Determine the (X, Y) coordinate at the center of the cell enclosing the given text.  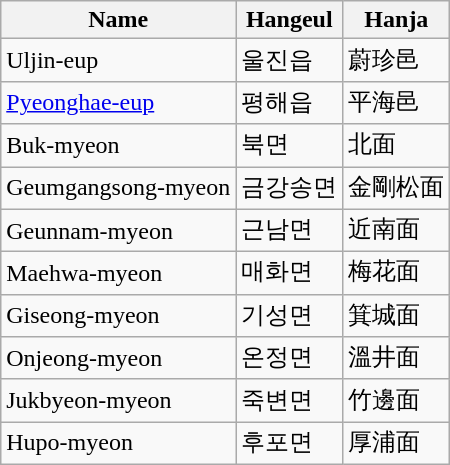
平海邑 (396, 102)
Maehwa-myeon (118, 274)
Name (118, 20)
Pyeonghae-eup (118, 102)
Geunnam-myeon (118, 230)
Onjeong-myeon (118, 358)
溫井面 (396, 358)
평해읍 (290, 102)
Hanja (396, 20)
근남면 (290, 230)
죽변면 (290, 400)
北面 (396, 146)
온정면 (290, 358)
Geumgangsong-myeon (118, 188)
Giseong-myeon (118, 316)
Hangeul (290, 20)
金剛松面 (396, 188)
Uljin-eup (118, 60)
기성면 (290, 316)
후포면 (290, 444)
북면 (290, 146)
竹邊面 (396, 400)
Buk-myeon (118, 146)
울진읍 (290, 60)
Jukbyeon-myeon (118, 400)
매화면 (290, 274)
箕城面 (396, 316)
蔚珍邑 (396, 60)
금강송면 (290, 188)
Hupo-myeon (118, 444)
近南面 (396, 230)
梅花面 (396, 274)
厚浦面 (396, 444)
